Capture the cell that displays the provided text and extract its [x, y] central coordinate. 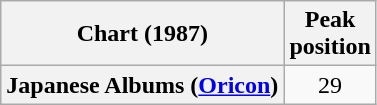
Japanese Albums (Oricon) [142, 85]
29 [330, 85]
Chart (1987) [142, 34]
Peak position [330, 34]
